Return the [x, y] coordinate for the center point of the cell that contains the specified text.  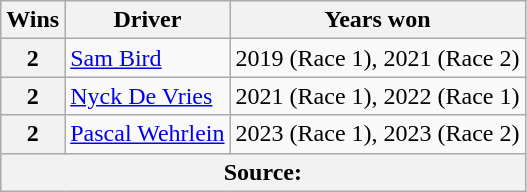
2019 (Race 1), 2021 (Race 2) [378, 58]
Nyck De Vries [148, 96]
Driver [148, 20]
Pascal Wehrlein [148, 134]
2021 (Race 1), 2022 (Race 1) [378, 96]
Sam Bird [148, 58]
2023 (Race 1), 2023 (Race 2) [378, 134]
Years won [378, 20]
Source: [263, 172]
Wins [33, 20]
